Output the [X, Y] coordinate of the center of the cell containing the given text.  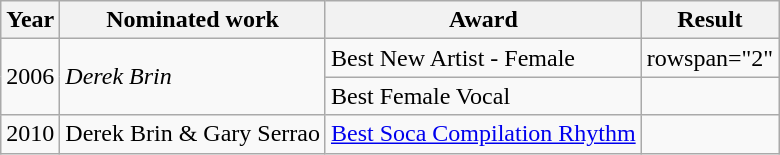
Derek Brin & Gary Serrao [193, 134]
Best Female Vocal [483, 96]
2006 [30, 77]
Best Soca Compilation Rhythm [483, 134]
Nominated work [193, 20]
2010 [30, 134]
Award [483, 20]
Year [30, 20]
rowspan="2" [710, 58]
Best New Artist - Female [483, 58]
Derek Brin [193, 77]
Result [710, 20]
